Capture the cell that displays the provided text and extract its (X, Y) central coordinate. 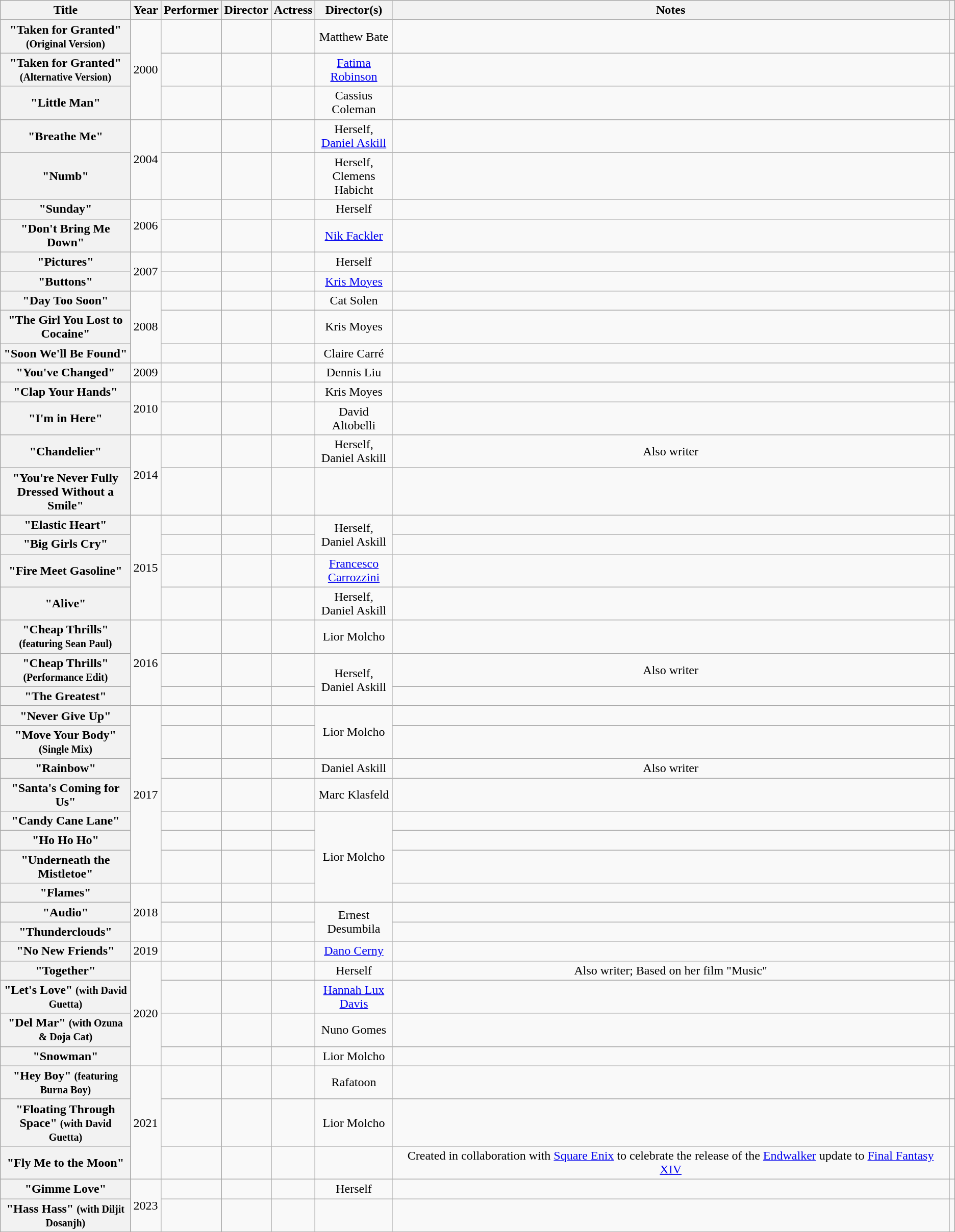
"The Greatest" (65, 696)
2020 (146, 1013)
2018 (146, 912)
2019 (146, 951)
"Audio" (65, 912)
"Elastic Heart" (65, 525)
Dennis Liu (354, 373)
"Flames" (65, 893)
"Hey Boy" (featuring Burna Boy) (65, 1082)
"Cheap Thrills" (featuring Sean Paul) (65, 636)
Fatima Robinson (354, 69)
"Pictures" (65, 262)
"I'm in Here" (65, 418)
Director (246, 10)
"Little Man" (65, 103)
"Soon We'll Be Found" (65, 353)
2004 (146, 159)
"Let's Love" (with David Guetta) (65, 996)
"Taken for Granted" (Original Version) (65, 37)
2007 (146, 271)
Rafatoon (354, 1082)
Daniel Askill (354, 768)
"Hass Hass" (with Diljit Dosanjh) (65, 1215)
Dano Cerny (354, 951)
2016 (146, 663)
2021 (146, 1122)
Hannah Lux Davis (354, 996)
Ernest Desumbila (354, 922)
Year (146, 10)
"Candy Cane Lane" (65, 821)
"Clap Your Hands" (65, 392)
"Numb" (65, 176)
Director(s) (354, 10)
Also writer; Based on her film "Music" (670, 970)
"Sunday" (65, 209)
"Breathe Me" (65, 136)
Herself, Clemens Habicht (354, 176)
"No New Friends" (65, 951)
2023 (146, 1205)
"Alive" (65, 604)
"Fly Me to the Moon" (65, 1163)
Created in collaboration with Square Enix to celebrate the release of the Endwalker update to Final Fantasy XIV (670, 1163)
"Underneath the Mistletoe" (65, 867)
Notes (670, 10)
2008 (146, 326)
"Ho Ho Ho" (65, 840)
"Snowman" (65, 1056)
"You've Changed" (65, 373)
2015 (146, 568)
"The Girl You Lost to Cocaine" (65, 326)
"Rainbow" (65, 768)
"Santa's Coming for Us" (65, 794)
"Chandelier" (65, 452)
2009 (146, 373)
"Gimme Love" (65, 1189)
"Big Girls Cry" (65, 544)
"Cheap Thrills" (Performance Edit) (65, 670)
"Del Mar" (with Ozuna & Doja Cat) (65, 1030)
Nik Fackler (354, 236)
2014 (146, 475)
"You're Never Fully Dressed Without a Smile" (65, 492)
"Thunderclouds" (65, 932)
"Together" (65, 970)
Actress (293, 10)
Marc Klasfeld (354, 794)
"Fire Meet Gasoline" (65, 570)
Cat Solen (354, 300)
2017 (146, 794)
"Taken for Granted" (Alternative Version) (65, 69)
David Altobelli (354, 418)
Matthew Bate (354, 37)
"Never Give Up" (65, 715)
Cassius Coleman (354, 103)
"Don't Bring Me Down" (65, 236)
2000 (146, 69)
2006 (146, 225)
"Day Too Soon" (65, 300)
"Move Your Body" (Single Mix) (65, 741)
2010 (146, 409)
Title (65, 10)
Nuno Gomes (354, 1030)
"Floating Through Space" (with David Guetta) (65, 1122)
Claire Carré (354, 353)
"Buttons" (65, 281)
Performer (191, 10)
Francesco Carrozzini (354, 570)
